Return (X, Y) of the center of cell containing provided text 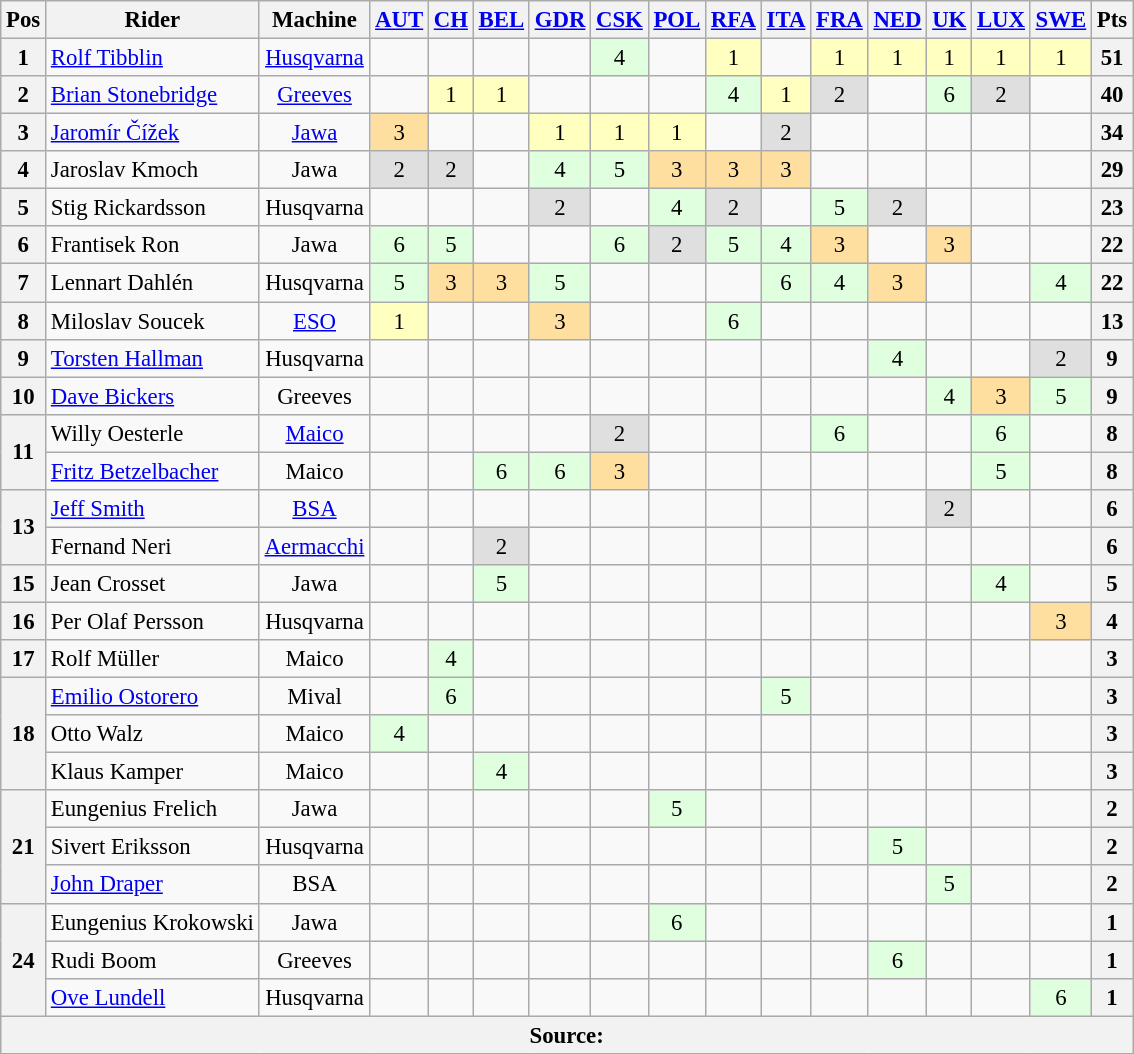
Pts (1112, 20)
29 (1112, 170)
23 (1112, 208)
18 (24, 734)
Per Olaf Persson (153, 621)
Willy Oesterle (153, 433)
Aermacchi (314, 546)
SWE (1060, 20)
Rolf Müller (153, 659)
ESO (314, 321)
16 (24, 621)
10 (24, 396)
BEL (501, 20)
CSK (620, 20)
11 (24, 452)
Torsten Hallman (153, 358)
Fernand Neri (153, 546)
21 (24, 846)
FRA (840, 20)
Rudi Boom (153, 960)
CH (450, 20)
Mival (314, 697)
Dave Bickers (153, 396)
Rider (153, 20)
Pos (24, 20)
Stig Rickardsson (153, 208)
Miloslav Soucek (153, 321)
POL (676, 20)
GDR (560, 20)
NED (898, 20)
Sivert Eriksson (153, 847)
Machine (314, 20)
John Draper (153, 885)
40 (1112, 95)
Brian Stonebridge (153, 95)
LUX (1002, 20)
AUT (400, 20)
34 (1112, 133)
UK (950, 20)
Source: (567, 1035)
Jaroslav Kmoch (153, 170)
Otto Walz (153, 734)
Klaus Kamper (153, 772)
Ove Lundell (153, 997)
RFA (734, 20)
Fritz Betzelbacher (153, 471)
51 (1112, 58)
Jeff Smith (153, 509)
24 (24, 960)
Lennart Dahlén (153, 283)
Emilio Ostorero (153, 697)
Jean Crosset (153, 584)
15 (24, 584)
Eungenius Frelich (153, 809)
Jaromír Čížek (153, 133)
Eungenius Krokowski (153, 922)
17 (24, 659)
Rolf Tibblin (153, 58)
ITA (786, 20)
Frantisek Ron (153, 245)
7 (24, 283)
